Pinpoint the cell where the given text exists, returning its [x, y] midpoint coordinate. 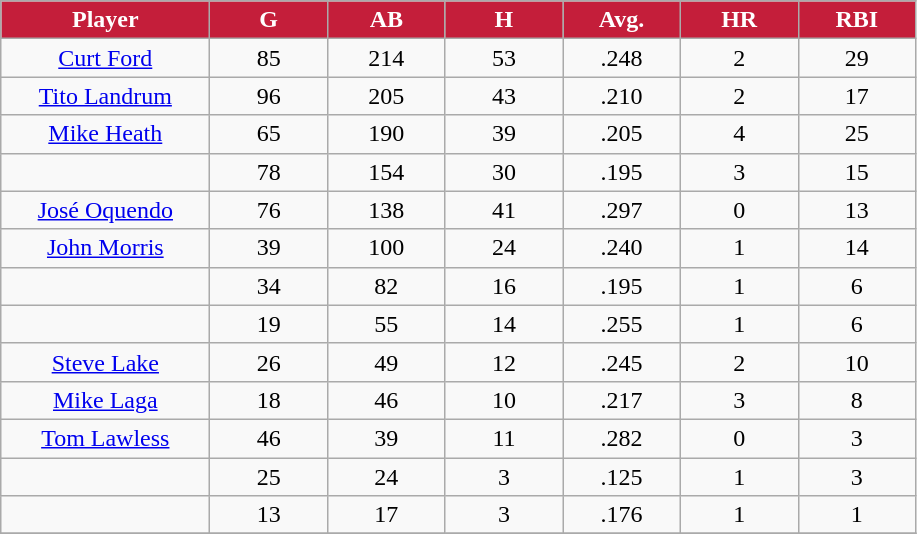
H [504, 20]
100 [386, 248]
65 [269, 134]
.205 [622, 134]
José Oquendo [106, 210]
11 [504, 438]
.255 [622, 324]
RBI [857, 20]
8 [857, 400]
John Morris [106, 248]
16 [504, 286]
96 [269, 96]
.297 [622, 210]
29 [857, 58]
.125 [622, 477]
205 [386, 96]
43 [504, 96]
30 [504, 172]
Avg. [622, 20]
154 [386, 172]
138 [386, 210]
Mike Heath [106, 134]
18 [269, 400]
78 [269, 172]
26 [269, 362]
41 [504, 210]
12 [504, 362]
Player [106, 20]
Steve Lake [106, 362]
49 [386, 362]
AB [386, 20]
Mike Laga [106, 400]
Curt Ford [106, 58]
190 [386, 134]
19 [269, 324]
214 [386, 58]
HR [739, 20]
.210 [622, 96]
82 [386, 286]
Tom Lawless [106, 438]
.282 [622, 438]
4 [739, 134]
.248 [622, 58]
55 [386, 324]
76 [269, 210]
.240 [622, 248]
.176 [622, 515]
.217 [622, 400]
.245 [622, 362]
34 [269, 286]
53 [504, 58]
15 [857, 172]
Tito Landrum [106, 96]
G [269, 20]
85 [269, 58]
